Determine the [x, y] coordinate at the center of the cell enclosing the given text.  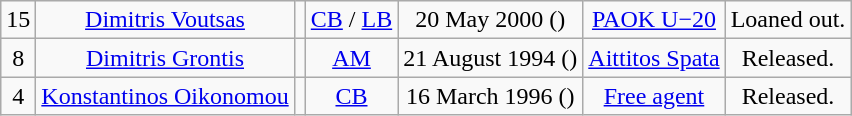
Konstantinos Oikonomou [165, 96]
Dimitris Voutsas [165, 20]
4 [18, 96]
Aittitos Spata [654, 58]
CB / LB [351, 20]
16 March 1996 () [490, 96]
Free agent [654, 96]
PAOK U−20 [654, 20]
AM [351, 58]
Dimitris Grontis [165, 58]
8 [18, 58]
Loaned out. [788, 20]
15 [18, 20]
CB [351, 96]
21 August 1994 () [490, 58]
20 May 2000 () [490, 20]
